Output the [x, y] coordinate of the center of the cell containing the given text.  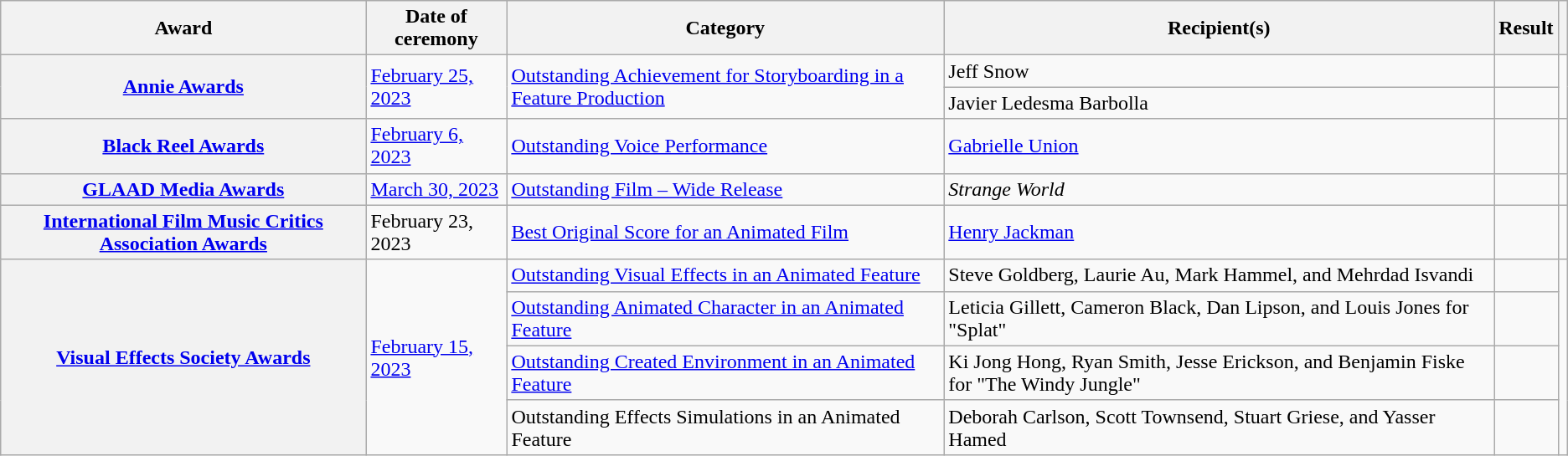
Outstanding Animated Character in an Animated Feature [725, 318]
February 23, 2023 [436, 233]
Steve Goldberg, Laurie Au, Mark Hammel, and Mehrdad Isvandi [1220, 275]
Outstanding Effects Simulations in an Animated Feature [725, 427]
GLAAD Media Awards [183, 189]
February 15, 2023 [436, 356]
March 30, 2023 [436, 189]
Gabrielle Union [1220, 146]
Annie Awards [183, 87]
Outstanding Achievement for Storyboarding in a Feature Production [725, 87]
February 6, 2023 [436, 146]
Result [1526, 28]
Outstanding Created Environment in an Animated Feature [725, 373]
Category [725, 28]
International Film Music Critics Association Awards [183, 233]
Best Original Score for an Animated Film [725, 233]
Jeff Snow [1220, 71]
Outstanding Visual Effects in an Animated Feature [725, 275]
Recipient(s) [1220, 28]
Ki Jong Hong, Ryan Smith, Jesse Erickson, and Benjamin Fiske for "The Windy Jungle" [1220, 373]
Outstanding Film – Wide Release [725, 189]
Javier Ledesma Barbolla [1220, 103]
Visual Effects Society Awards [183, 356]
Deborah Carlson, Scott Townsend, Stuart Griese, and Yasser Hamed [1220, 427]
Award [183, 28]
Black Reel Awards [183, 146]
Outstanding Voice Performance [725, 146]
Henry Jackman [1220, 233]
Strange World [1220, 189]
Date of ceremony [436, 28]
February 25, 2023 [436, 87]
Leticia Gillett, Cameron Black, Dan Lipson, and Louis Jones for "Splat" [1220, 318]
